Pinpoint the cell where the given text exists, returning its (X, Y) midpoint coordinate. 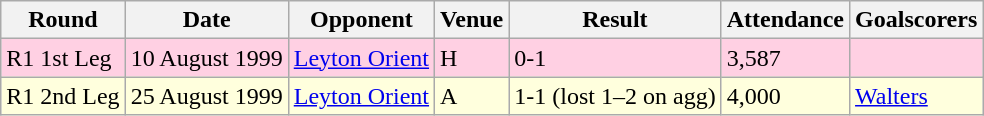
R1 2nd Leg (63, 96)
Opponent (361, 20)
10 August 1999 (206, 58)
0-1 (615, 58)
1-1 (lost 1–2 on agg) (615, 96)
Date (206, 20)
25 August 1999 (206, 96)
Attendance (785, 20)
R1 1st Leg (63, 58)
3,587 (785, 58)
Round (63, 20)
Result (615, 20)
Goalscorers (916, 20)
Venue (472, 20)
H (472, 58)
A (472, 96)
Walters (916, 96)
4,000 (785, 96)
